Extract the (X, Y) coordinate from the center of the cell holding the provided text.  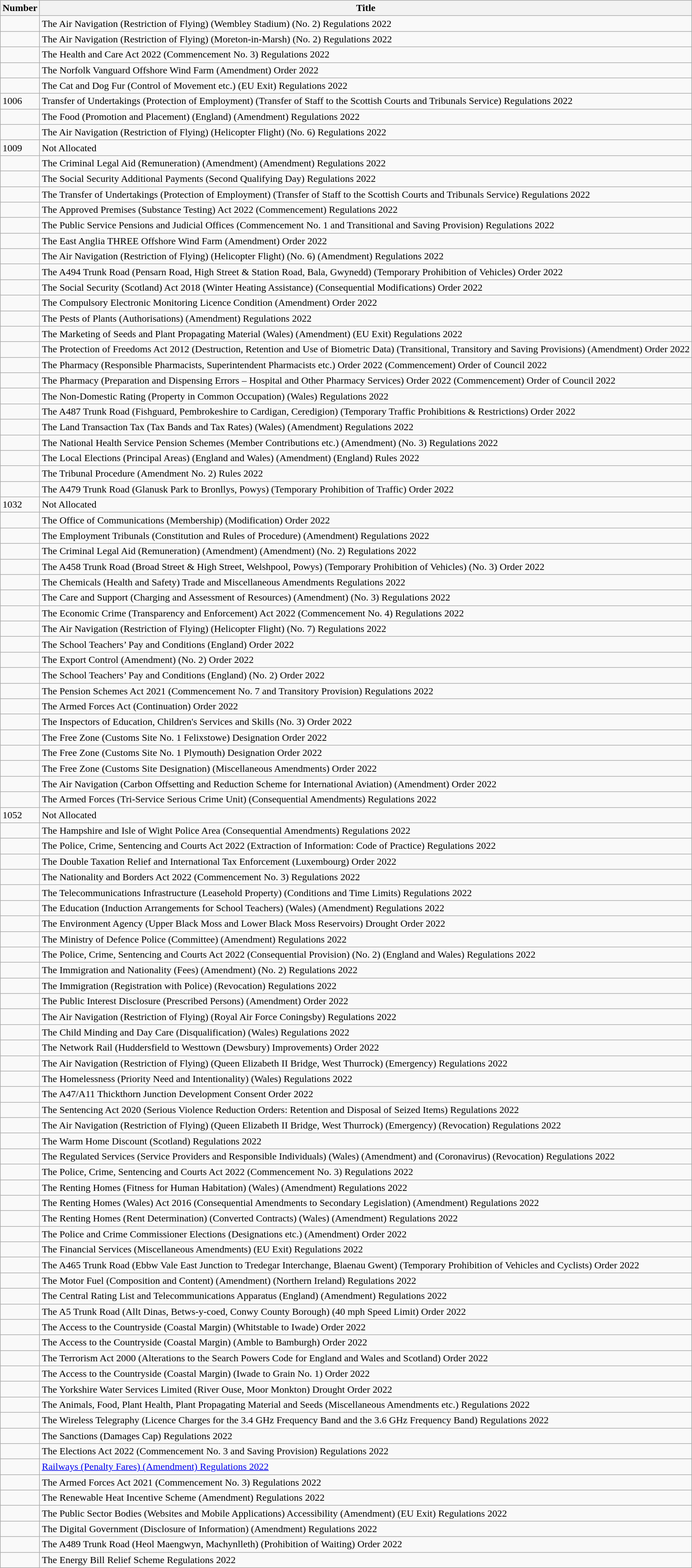
The Police and Crime Commissioner Elections (Designations etc.) (Amendment) Order 2022 (366, 1234)
The Renewable Heat Incentive Scheme (Amendment) Regulations 2022 (366, 1498)
The Renting Homes (Fitness for Human Habitation) (Wales) (Amendment) Regulations 2022 (366, 1188)
The A5 Trunk Road (Allt Dinas, Betws-y-coed, Conwy County Borough) (40 mph Speed Limit) Order 2022 (366, 1312)
The Police, Crime, Sentencing and Courts Act 2022 (Consequential Provision) (No. 2) (England and Wales) Regulations 2022 (366, 955)
The Sanctions (Damages Cap) Regulations 2022 (366, 1435)
The A458 Trunk Road (Broad Street & High Street, Welshpool, Powys) (Temporary Prohibition of Vehicles) (No. 3) Order 2022 (366, 567)
The Free Zone (Customs Site No. 1 Plymouth) Designation Order 2022 (366, 753)
The Double Taxation Relief and International Tax Enforcement (Luxembourg) Order 2022 (366, 861)
The A479 Trunk Road (Glanusk Park to Bronllys, Powys) (Temporary Prohibition of Traffic) Order 2022 (366, 489)
The Air Navigation (Restriction of Flying) (Royal Air Force Coningsby) Regulations 2022 (366, 1017)
The Criminal Legal Aid (Remuneration) (Amendment) (Amendment) (No. 2) Regulations 2022 (366, 551)
The Employment Tribunals (Constitution and Rules of Procedure) (Amendment) Regulations 2022 (366, 536)
The A489 Trunk Road (Heol Maengwyn, Machynlleth) (Prohibition of Waiting) Order 2022 (366, 1544)
The Cat and Dog Fur (Control of Movement etc.) (EU Exit) Regulations 2022 (366, 86)
The Warm Home Discount (Scotland) Regulations 2022 (366, 1141)
The Regulated Services (Service Providers and Responsible Individuals) (Wales) (Amendment) and (Coronavirus) (Revocation) Regulations 2022 (366, 1156)
The Homelessness (Priority Need and Intentionality) (Wales) Regulations 2022 (366, 1079)
The Digital Government (Disclosure of Information) (Amendment) Regulations 2022 (366, 1529)
The Air Navigation (Restriction of Flying) (Helicopter Flight) (No. 7) Regulations 2022 (366, 629)
The Access to the Countryside (Coastal Margin) (Amble to Bamburgh) Order 2022 (366, 1343)
The Public Service Pensions and Judicial Offices (Commencement No. 1 and Transitional and Saving Provision) Regulations 2022 (366, 225)
The Ministry of Defence Police (Committee) (Amendment) Regulations 2022 (366, 939)
The Central Rating List and Telecommunications Apparatus (England) (Amendment) Regulations 2022 (366, 1296)
The A465 Trunk Road (Ebbw Vale East Junction to Tredegar Interchange, Blaenau Gwent) (Temporary Prohibition of Vehicles and Cyclists) Order 2022 (366, 1265)
The Police, Crime, Sentencing and Courts Act 2022 (Commencement No. 3) Regulations 2022 (366, 1172)
The Wireless Telegraphy (Licence Charges for the 3.4 GHz Frequency Band and the 3.6 GHz Frequency Band) Regulations 2022 (366, 1420)
The Network Rail (Huddersfield to Westtown (Dewsbury) Improvements) Order 2022 (366, 1048)
The Land Transaction Tax (Tax Bands and Tax Rates) (Wales) (Amendment) Regulations 2022 (366, 427)
The Transfer of Undertakings (Protection of Employment) (Transfer of Staff to the Scottish Courts and Tribunals Service) Regulations 2022 (366, 194)
The Animals, Food, Plant Health, Plant Propagating Material and Seeds (Miscellaneous Amendments etc.) Regulations 2022 (366, 1405)
The Armed Forces Act (Continuation) Order 2022 (366, 707)
The Social Security Additional Payments (Second Qualifying Day) Regulations 2022 (366, 179)
The Immigration and Nationality (Fees) (Amendment) (No. 2) Regulations 2022 (366, 970)
The Chemicals (Health and Safety) Trade and Miscellaneous Amendments Regulations 2022 (366, 582)
The Air Navigation (Restriction of Flying) (Queen Elizabeth II Bridge, West Thurrock) (Emergency) (Revocation) Regulations 2022 (366, 1125)
The Access to the Countryside (Coastal Margin) (Whitstable to Iwade) Order 2022 (366, 1327)
The Office of Communications (Membership) (Modification) Order 2022 (366, 520)
The Non-Domestic Rating (Property in Common Occupation) (Wales) Regulations 2022 (366, 396)
The Food (Promotion and Placement) (England) (Amendment) Regulations 2022 (366, 117)
The Elections Act 2022 (Commencement No. 3 and Saving Provision) Regulations 2022 (366, 1451)
The Financial Services (Miscellaneous Amendments) (EU Exit) Regulations 2022 (366, 1250)
The Yorkshire Water Services Limited (River Ouse, Moor Monkton) Drought Order 2022 (366, 1389)
The Pharmacy (Preparation and Dispensing Errors – Hospital and Other Pharmacy Services) Order 2022 (Commencement) Order of Council 2022 (366, 380)
The Air Navigation (Carbon Offsetting and Reduction Scheme for International Aviation) (Amendment) Order 2022 (366, 784)
The National Health Service Pension Schemes (Member Contributions etc.) (Amendment) (No. 3) Regulations 2022 (366, 442)
The Armed Forces (Tri-Service Serious Crime Unit) (Consequential Amendments) Regulations 2022 (366, 799)
The Social Security (Scotland) Act 2018 (Winter Heating Assistance) (Consequential Modifications) Order 2022 (366, 287)
The Pension Schemes Act 2021 (Commencement No. 7 and Transitory Provision) Regulations 2022 (366, 691)
The Telecommunications Infrastructure (Leasehold Property) (Conditions and Time Limits) Regulations 2022 (366, 892)
The A494 Trunk Road (Pensarn Road, High Street & Station Road, Bala, Gwynedd) (Temporary Prohibition of Vehicles) Order 2022 (366, 272)
The Economic Crime (Transparency and Enforcement) Act 2022 (Commencement No. 4) Regulations 2022 (366, 613)
The Pests of Plants (Authorisations) (Amendment) Regulations 2022 (366, 318)
The Public Interest Disclosure (Prescribed Persons) (Amendment) Order 2022 (366, 1001)
The Energy Bill Relief Scheme Regulations 2022 (366, 1560)
The Approved Premises (Substance Testing) Act 2022 (Commencement) Regulations 2022 (366, 210)
Railways (Penalty Fares) (Amendment) Regulations 2022 (366, 1467)
The Local Elections (Principal Areas) (England and Wales) (Amendment) (England) Rules 2022 (366, 458)
The Child Minding and Day Care (Disqualification) (Wales) Regulations 2022 (366, 1032)
The Pharmacy (Responsible Pharmacists, Superintendent Pharmacists etc.) Order 2022 (Commencement) Order of Council 2022 (366, 365)
The Air Navigation (Restriction of Flying) (Helicopter Flight) (No. 6) Regulations 2022 (366, 132)
The Criminal Legal Aid (Remuneration) (Amendment) (Amendment) Regulations 2022 (366, 163)
The Air Navigation (Restriction of Flying) (Queen Elizabeth II Bridge, West Thurrock) (Emergency) Regulations 2022 (366, 1063)
The Access to the Countryside (Coastal Margin) (Iwade to Grain No. 1) Order 2022 (366, 1374)
The Armed Forces Act 2021 (Commencement No. 3) Regulations 2022 (366, 1482)
The Air Navigation (Restriction of Flying) (Wembley Stadium) (No. 2) Regulations 2022 (366, 24)
The Renting Homes (Wales) Act 2016 (Consequential Amendments to Secondary Legislation) (Amendment) Regulations 2022 (366, 1203)
1006 (20, 101)
The A487 Trunk Road (Fishguard, Pembrokeshire to Cardigan, Ceredigion) (Temporary Traffic Prohibitions & Restrictions) Order 2022 (366, 411)
The Police, Crime, Sentencing and Courts Act 2022 (Extraction of Information: Code of Practice) Regulations 2022 (366, 846)
1009 (20, 148)
The Air Navigation (Restriction of Flying) (Moreton-in-Marsh) (No. 2) Regulations 2022 (366, 39)
The East Anglia THREE Offshore Wind Farm (Amendment) Order 2022 (366, 241)
The Tribunal Procedure (Amendment No. 2) Rules 2022 (366, 474)
The Health and Care Act 2022 (Commencement No. 3) Regulations 2022 (366, 55)
The Sentencing Act 2020 (Serious Violence Reduction Orders: Retention and Disposal of Seized Items) Regulations 2022 (366, 1110)
The Export Control (Amendment) (No. 2) Order 2022 (366, 660)
The Care and Support (Charging and Assessment of Resources) (Amendment) (No. 3) Regulations 2022 (366, 598)
The Motor Fuel (Composition and Content) (Amendment) (Northern Ireland) Regulations 2022 (366, 1281)
The School Teachers’ Pay and Conditions (England) (No. 2) Order 2022 (366, 675)
The Terrorism Act 2000 (Alterations to the Search Powers Code for England and Wales and Scotland) Order 2022 (366, 1358)
The Public Sector Bodies (Websites and Mobile Applications) Accessibility (Amendment) (EU Exit) Regulations 2022 (366, 1513)
Title (366, 8)
The School Teachers’ Pay and Conditions (England) Order 2022 (366, 644)
Number (20, 8)
The Inspectors of Education, Children's Services and Skills (No. 3) Order 2022 (366, 722)
The Hampshire and Isle of Wight Police Area (Consequential Amendments) Regulations 2022 (366, 830)
The Air Navigation (Restriction of Flying) (Helicopter Flight) (No. 6) (Amendment) Regulations 2022 (366, 256)
The Free Zone (Customs Site No. 1 Felixstowe) Designation Order 2022 (366, 738)
The Marketing of Seeds and Plant Propagating Material (Wales) (Amendment) (EU Exit) Regulations 2022 (366, 334)
The Norfolk Vanguard Offshore Wind Farm (Amendment) Order 2022 (366, 70)
1032 (20, 505)
The Renting Homes (Rent Determination) (Converted Contracts) (Wales) (Amendment) Regulations 2022 (366, 1219)
The Free Zone (Customs Site Designation) (Miscellaneous Amendments) Order 2022 (366, 769)
The Environment Agency (Upper Black Moss and Lower Black Moss Reservoirs) Drought Order 2022 (366, 923)
Transfer of Undertakings (Protection of Employment) (Transfer of Staff to the Scottish Courts and Tribunals Service) Regulations 2022 (366, 101)
The Education (Induction Arrangements for School Teachers) (Wales) (Amendment) Regulations 2022 (366, 908)
1052 (20, 815)
The A47/A11 Thickthorn Junction Development Consent Order 2022 (366, 1094)
The Immigration (Registration with Police) (Revocation) Regulations 2022 (366, 986)
The Nationality and Borders Act 2022 (Commencement No. 3) Regulations 2022 (366, 877)
The Compulsory Electronic Monitoring Licence Condition (Amendment) Order 2022 (366, 303)
